Pinpoint the cell where the given text exists, returning its (x, y) midpoint coordinate. 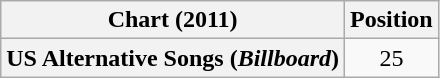
Chart (2011) (173, 20)
US Alternative Songs (Billboard) (173, 58)
25 (392, 58)
Position (392, 20)
